Determine the [X, Y] coordinate at the center of the cell enclosing the given text.  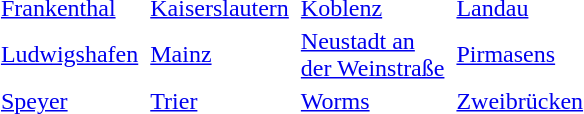
Neustadt ander Weinstraße [372, 54]
Mainz [220, 54]
